Capture the cell that displays the provided text and extract its [x, y] central coordinate. 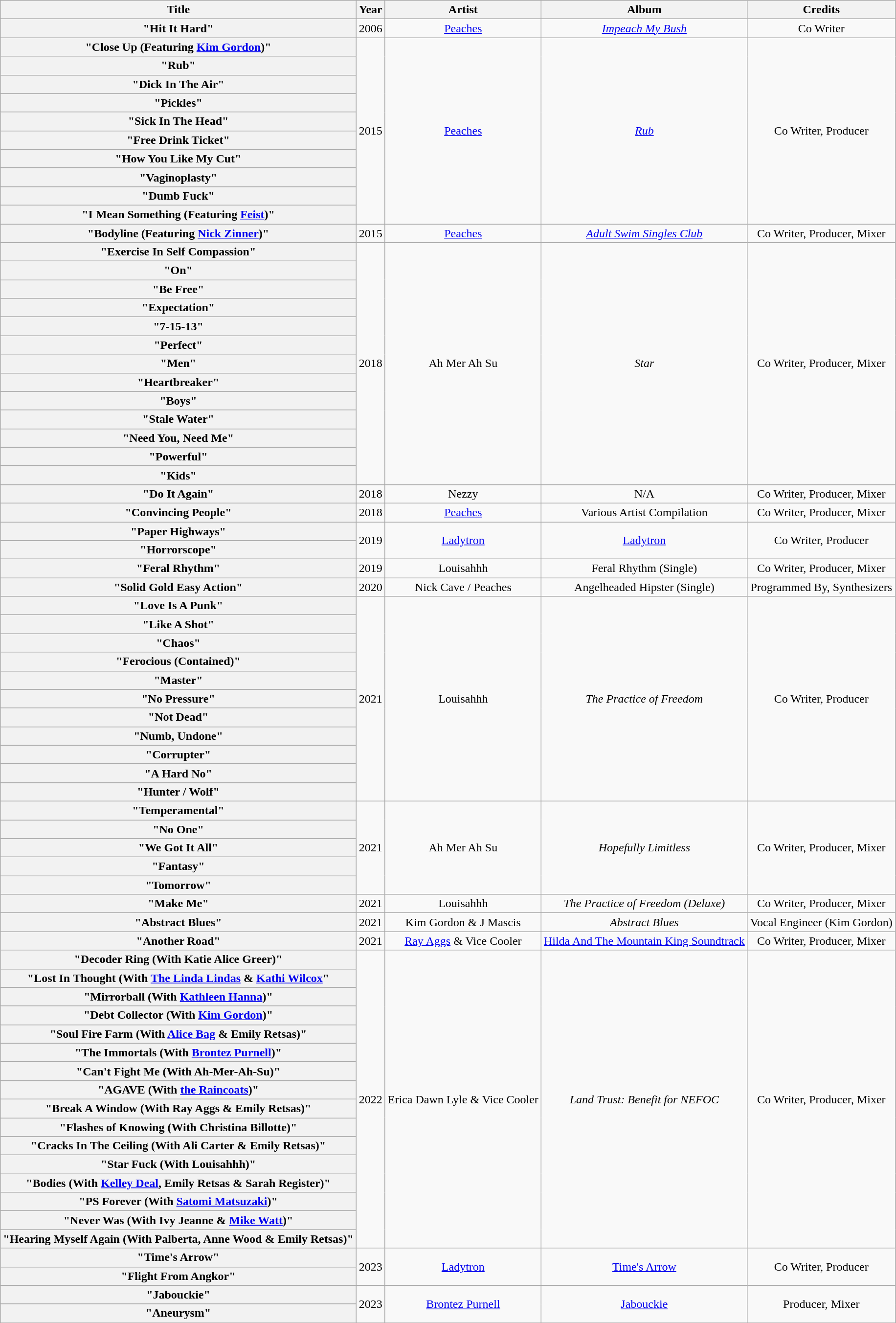
"Tomorrow" [179, 885]
"Jabouckie" [179, 1295]
"Corrupter" [179, 754]
"PS Forever (With Satomi Matsuzaki)" [179, 1202]
Adult Swim Singles Club [644, 233]
"Cracks In The Ceiling (With Ali Carter & Emily Retsas)" [179, 1146]
2020 [371, 587]
"AGAVE (With the Raincoats)" [179, 1090]
"Ferocious (Contained)" [179, 661]
"Be Free" [179, 289]
2006 [371, 28]
"Solid Gold Easy Action" [179, 587]
Erica Dawn Lyle & Vice Cooler [463, 1099]
"Perfect" [179, 345]
"On" [179, 271]
"Men" [179, 364]
"Master" [179, 680]
"Exercise In Self Compassion" [179, 252]
"Not Dead" [179, 717]
"Dumb Fuck" [179, 196]
Hilda And The Mountain King Soundtrack [644, 941]
Album [644, 10]
Nezzy [463, 494]
"Decoder Ring (With Katie Alice Greer)" [179, 959]
"We Got It All" [179, 848]
"Soul Fire Farm (With Alice Bag & Emily Retsas)" [179, 1034]
Title [179, 10]
"Close Up (Featuring Kim Gordon)" [179, 47]
2022 [371, 1099]
Rub [644, 131]
"Time's Arrow" [179, 1257]
"Hunter / Wolf" [179, 792]
"Do It Again" [179, 494]
"7-15-13" [179, 326]
"Star Fuck (With Louisahhh)" [179, 1164]
Various Artist Compilation [644, 512]
"Aneurysm" [179, 1313]
"Debt Collector (With Kim Gordon)" [179, 1015]
"Fantasy" [179, 867]
"Free Drink Ticket" [179, 140]
"Lost In Thought (With The Linda Lindas & Kathi Wilcox" [179, 978]
"Heartbreaker" [179, 382]
Time's Arrow [644, 1267]
"Need You, Need Me" [179, 438]
"Never Was (With Ivy Jeanne & Mike Watt)" [179, 1220]
"Rub" [179, 66]
"Powerful" [179, 456]
"Sick In The Head" [179, 121]
N/A [644, 494]
"Like A Shot" [179, 624]
"Numb, Undone" [179, 736]
"No One" [179, 829]
Ray Aggs & Vice Cooler [463, 941]
"Bodyline (Featuring Nick Zinner)" [179, 233]
Brontez Purnell [463, 1304]
"Break A Window (With Ray Aggs & Emily Retsas)" [179, 1108]
"How You Like My Cut" [179, 159]
Hopefully Limitless [644, 847]
"Mirrorball (With Kathleen Hanna)" [179, 997]
"Horrorscope" [179, 550]
Vocal Engineer (Kim Gordon) [821, 922]
Co Writer [821, 28]
"Kids" [179, 475]
"Temperamental" [179, 810]
"I Mean Something (Featuring Feist)" [179, 214]
"Flashes of Knowing (With Christina Billotte)" [179, 1127]
Angelheaded Hipster (Single) [644, 587]
"The Immortals (With Brontez Purnell)" [179, 1052]
Programmed By, Synthesizers [821, 587]
"Love Is A Punk" [179, 606]
Abstract Blues [644, 922]
Artist [463, 10]
"Chaos" [179, 643]
"Hearing Myself Again (With Palberta, Anne Wood & Emily Retsas)" [179, 1239]
Feral Rhythm (Single) [644, 569]
"Convincing People" [179, 512]
Nick Cave / Peaches [463, 587]
"Abstract Blues" [179, 922]
"Flight From Angkor" [179, 1276]
Year [371, 10]
"Stale Water" [179, 419]
The Practice of Freedom [644, 699]
"Bodies (With Kelley Deal, Emily Retsas & Sarah Register)" [179, 1183]
Impeach My Bush [644, 28]
"Another Road" [179, 941]
"No Pressure" [179, 699]
"Dick In The Air" [179, 84]
Land Trust: Benefit for NEFOC [644, 1099]
"Paper Highways" [179, 531]
"Feral Rhythm" [179, 569]
Credits [821, 10]
"Can't Fight Me (With Ah-Mer-Ah-Su)" [179, 1071]
The Practice of Freedom (Deluxe) [644, 904]
Producer, Mixer [821, 1304]
"Vaginoplasty" [179, 177]
"Expectation" [179, 308]
Jabouckie [644, 1304]
"A Hard No" [179, 773]
"Pickles" [179, 103]
Kim Gordon & J Mascis [463, 922]
Star [644, 364]
"Make Me" [179, 904]
"Boys" [179, 401]
"Hit It Hard" [179, 28]
